Locate the cell with the specified text and output its (x, y) center coordinate. 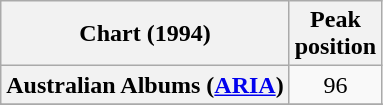
Chart (1994) (145, 34)
96 (335, 85)
Australian Albums (ARIA) (145, 85)
Peakposition (335, 34)
